Capture the cell that displays the provided text and extract its (X, Y) central coordinate. 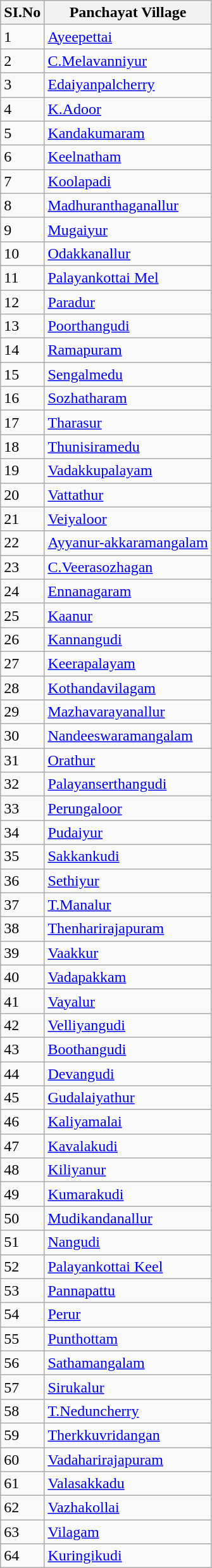
Boothangudi (128, 1049)
16 (23, 398)
Vayalur (128, 1001)
26 (23, 639)
Kothandavilagam (128, 687)
Valasakkadu (128, 1484)
61 (23, 1484)
47 (23, 1146)
Ayeepettai (128, 37)
Nandeeswaramangalam (128, 736)
21 (23, 519)
C.Melavanniyur (128, 61)
Ennanagaram (128, 591)
Kavalakudi (128, 1146)
Orathur (128, 760)
Sengalmedu (128, 374)
24 (23, 591)
10 (23, 253)
40 (23, 977)
C.Veerasozhagan (128, 567)
Mudikandanallur (128, 1218)
3 (23, 85)
60 (23, 1459)
Kiliyanur (128, 1170)
48 (23, 1170)
Keelnatham (128, 157)
45 (23, 1098)
51 (23, 1242)
K.Adoor (128, 109)
Koolapadi (128, 181)
Gudalaiyathur (128, 1098)
32 (23, 784)
Sozhatharam (128, 398)
49 (23, 1194)
33 (23, 808)
Palayanserthangudi (128, 784)
34 (23, 832)
44 (23, 1074)
Keerapalayam (128, 663)
Sirukalur (128, 1387)
Nangudi (128, 1242)
Kumarakudi (128, 1194)
Perungaloor (128, 808)
Ayyanur-akkaramangalam (128, 543)
Edaiyanpalcherry (128, 85)
54 (23, 1315)
17 (23, 423)
Vadapakkam (128, 977)
2 (23, 61)
Poorthangudi (128, 326)
37 (23, 905)
Vadakkupalayam (128, 471)
Kuringikudi (128, 1556)
Veiyaloor (128, 519)
4 (23, 109)
58 (23, 1411)
Kannangudi (128, 639)
43 (23, 1049)
Vazhakollai (128, 1508)
Ramapuram (128, 350)
Pudaiyur (128, 832)
SI.No (23, 13)
1 (23, 37)
18 (23, 447)
31 (23, 760)
T.Manalur (128, 905)
36 (23, 881)
27 (23, 663)
13 (23, 326)
38 (23, 929)
Sethiyur (128, 881)
Vilagam (128, 1532)
Pannapattu (128, 1291)
50 (23, 1218)
Mazhavarayanallur (128, 712)
Thenharirajapuram (128, 929)
Perur (128, 1315)
9 (23, 229)
Mugaiyur (128, 229)
Kaliyamalai (128, 1122)
41 (23, 1001)
62 (23, 1508)
52 (23, 1266)
5 (23, 133)
Punthottam (128, 1339)
35 (23, 857)
Panchayat Village (128, 13)
64 (23, 1556)
Vattathur (128, 495)
23 (23, 567)
39 (23, 953)
19 (23, 471)
14 (23, 350)
12 (23, 302)
Odakkanallur (128, 253)
55 (23, 1339)
15 (23, 374)
28 (23, 687)
46 (23, 1122)
59 (23, 1435)
30 (23, 736)
Madhuranthaganallur (128, 205)
Thunisiramedu (128, 447)
Tharasur (128, 423)
7 (23, 181)
29 (23, 712)
Sakkankudi (128, 857)
63 (23, 1532)
56 (23, 1363)
8 (23, 205)
53 (23, 1291)
Palayankottai Keel (128, 1266)
20 (23, 495)
Vadaharirajapuram (128, 1459)
22 (23, 543)
Sathamangalam (128, 1363)
Kaanur (128, 615)
T.Neduncherry (128, 1411)
42 (23, 1025)
Palayankottai Mel (128, 277)
Vaakkur (128, 953)
57 (23, 1387)
Velliyangudi (128, 1025)
25 (23, 615)
6 (23, 157)
Kandakumaram (128, 133)
11 (23, 277)
Therkkuvridangan (128, 1435)
Devangudi (128, 1074)
Paradur (128, 302)
